Scan for the cell matching the given text and deliver its (X, Y) coordinate at center. 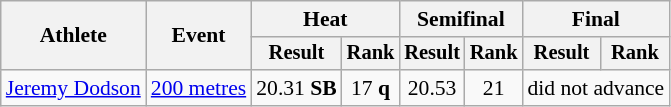
Jeremy Dodson (74, 88)
17 q (371, 88)
21 (494, 88)
did not advance (596, 88)
20.53 (432, 88)
Event (198, 36)
Semifinal (460, 19)
Final (596, 19)
Athlete (74, 36)
Heat (325, 19)
200 metres (198, 88)
20.31 SB (296, 88)
